Output the (x, y) coordinate of the center of the cell containing the given text.  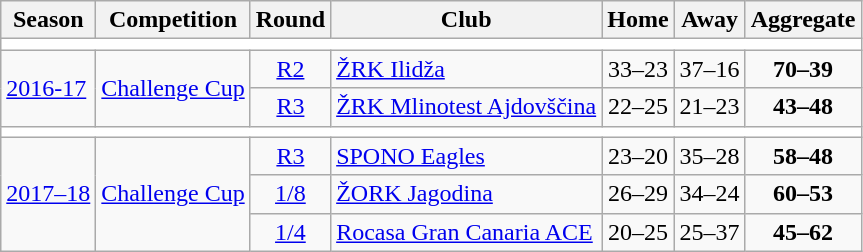
37–16 (710, 69)
26–29 (638, 194)
Season (48, 20)
Away (710, 20)
ŽRK Mlinotest Ajdovščina (466, 107)
43–48 (803, 107)
1/8 (290, 194)
Club (466, 20)
Aggregate (803, 20)
R2 (290, 69)
22–25 (638, 107)
Rocasa Gran Canaria ACE (466, 232)
Home (638, 20)
58–48 (803, 156)
20–25 (638, 232)
23–20 (638, 156)
25–37 (710, 232)
70–39 (803, 69)
ŽORK Jagodina (466, 194)
33–23 (638, 69)
60–53 (803, 194)
35–28 (710, 156)
ŽRK Ilidža (466, 69)
Round (290, 20)
45–62 (803, 232)
21–23 (710, 107)
2016-17 (48, 88)
34–24 (710, 194)
Competition (173, 20)
SPONO Eagles (466, 156)
2017–18 (48, 194)
1/4 (290, 232)
